Return (x, y) of the center of cell containing provided text 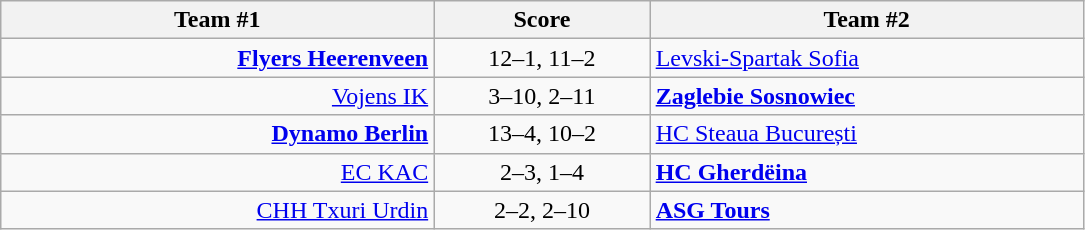
ASG Tours (866, 210)
12–1, 11–2 (542, 58)
Zaglebie Sosnowiec (866, 96)
13–4, 10–2 (542, 134)
Team #1 (218, 20)
2–2, 2–10 (542, 210)
Flyers Heerenveen (218, 58)
EC KAC (218, 172)
Levski-Spartak Sofia (866, 58)
3–10, 2–11 (542, 96)
HC Steaua București (866, 134)
Score (542, 20)
Dynamo Berlin (218, 134)
CHH Txuri Urdin (218, 210)
Vojens IK (218, 96)
Team #2 (866, 20)
2–3, 1–4 (542, 172)
HC Gherdëina (866, 172)
